Extract the (X, Y) coordinate from the center of the cell holding the provided text.  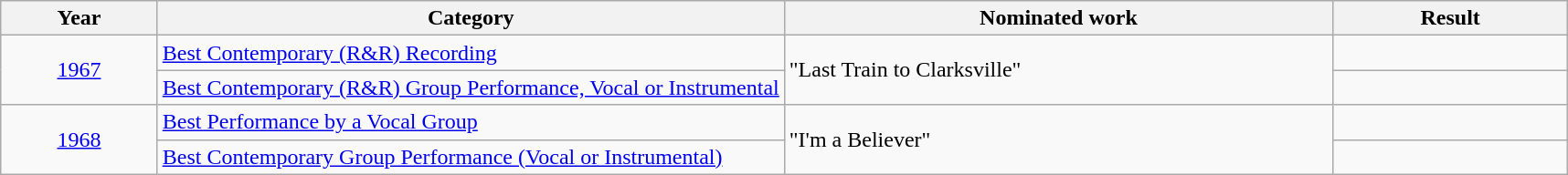
Nominated work (1058, 18)
"Last Train to Clarksville" (1058, 70)
Category (471, 18)
Best Performance by a Vocal Group (471, 122)
Best Contemporary (R&R) Group Performance, Vocal or Instrumental (471, 87)
Best Contemporary (R&R) Recording (471, 53)
1967 (79, 70)
Best Contemporary Group Performance (Vocal or Instrumental) (471, 157)
Year (79, 18)
Result (1451, 18)
"I'm a Believer" (1058, 139)
1968 (79, 139)
